Pinpoint the cell where the given text exists, returning its [x, y] midpoint coordinate. 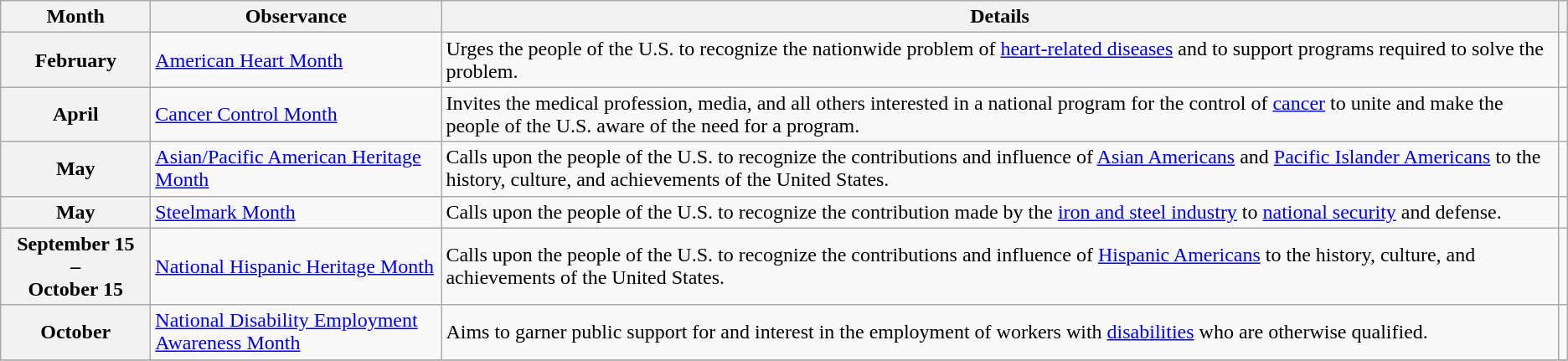
American Heart Month [297, 60]
Month [75, 17]
Cancer Control Month [297, 114]
Details [1000, 17]
Asian/Pacific American Heritage Month [297, 169]
National Hispanic Heritage Month [297, 266]
April [75, 114]
Observance [297, 17]
Calls upon the people of the U.S. to recognize the contribution made by the iron and steel industry to national security and defense. [1000, 212]
National Disability Employment Awareness Month [297, 332]
Aims to garner public support for and interest in the employment of workers with disabilities who are otherwise qualified. [1000, 332]
September 15–October 15 [75, 266]
February [75, 60]
Urges the people of the U.S. to recognize the nationwide problem of heart-related diseases and to support programs required to solve the problem. [1000, 60]
Steelmark Month [297, 212]
October [75, 332]
